Find where the given text appears and provide that cell's center as (X, Y) coordinate. 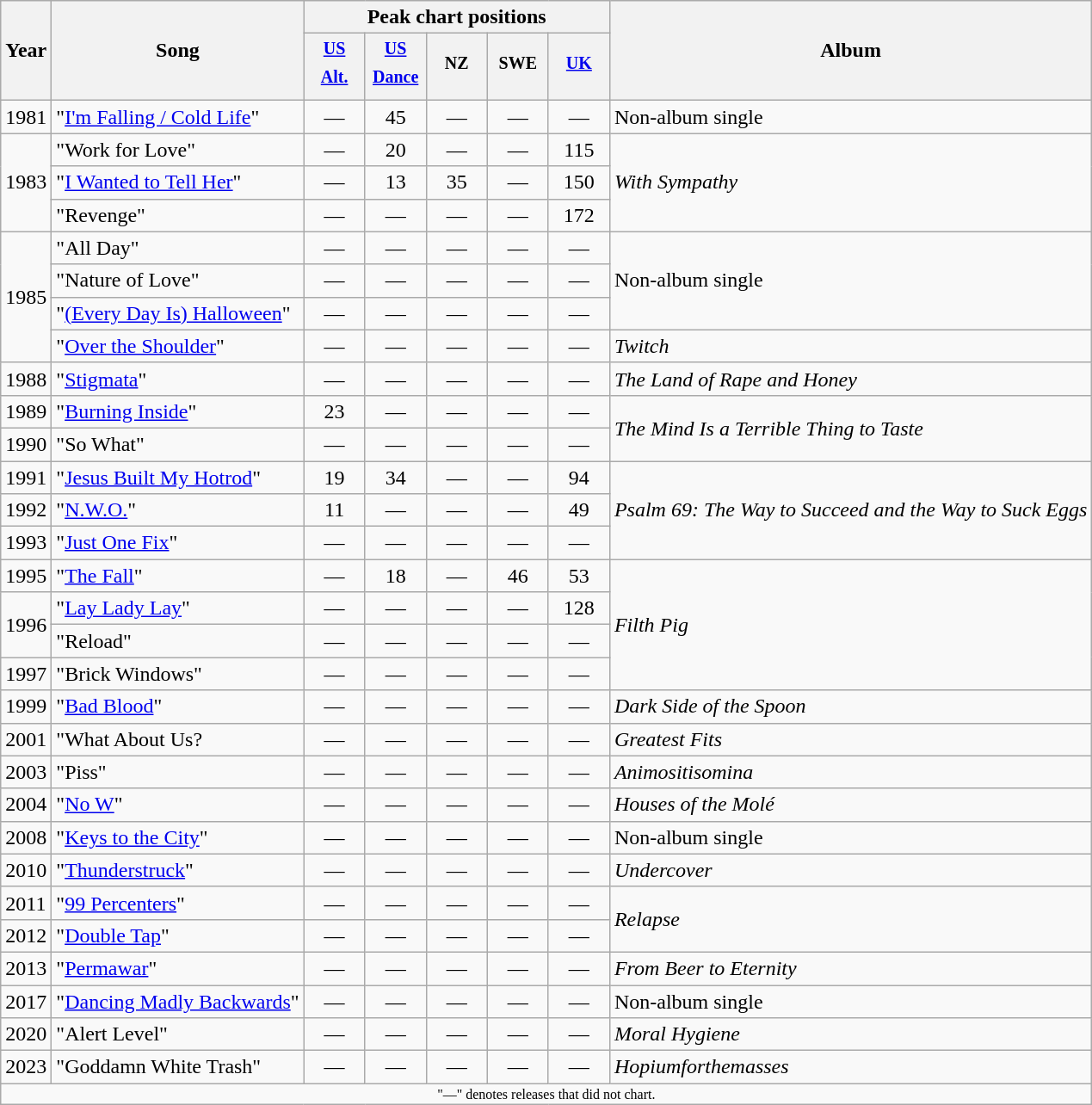
"Thunderstruck" (177, 870)
1990 (26, 444)
1996 (26, 625)
"Brick Windows" (177, 674)
Peak chart positions (456, 17)
"Lay Lady Lay" (177, 608)
23 (334, 411)
2017 (26, 1002)
2008 (26, 837)
2004 (26, 805)
"Stigmata" (177, 379)
128 (578, 608)
35 (456, 182)
18 (396, 576)
Relapse (850, 919)
53 (578, 576)
The Land of Rape and Honey (850, 379)
2003 (26, 772)
USAlt. (334, 67)
"Over the Shoulder" (177, 346)
46 (518, 576)
94 (578, 478)
"Revenge" (177, 215)
"Bad Blood" (177, 707)
Greatest Fits (850, 739)
The Mind Is a Terrible Thing to Taste (850, 428)
1992 (26, 510)
"Goddamn White Trash" (177, 1067)
"Alert Level" (177, 1034)
"What About Us? (177, 739)
Album (850, 51)
"The Fall" (177, 576)
2023 (26, 1067)
1991 (26, 478)
Undercover (850, 870)
SWE (518, 67)
Filth Pig (850, 625)
"No W" (177, 805)
1983 (26, 182)
1988 (26, 379)
45 (396, 117)
1985 (26, 297)
Moral Hygiene (850, 1034)
"All Day" (177, 248)
1989 (26, 411)
"Reload" (177, 641)
1995 (26, 576)
2020 (26, 1034)
"So What" (177, 444)
Psalm 69: The Way to Succeed and the Way to Suck Eggs (850, 510)
Hopiumforthemasses (850, 1067)
13 (396, 182)
20 (396, 150)
49 (578, 510)
From Beer to Eternity (850, 968)
1997 (26, 674)
With Sympathy (850, 182)
"N.W.O." (177, 510)
Animositisomina (850, 772)
1993 (26, 543)
Song (177, 51)
"Dancing Madly Backwards" (177, 1002)
NZ (456, 67)
US Dance (396, 67)
"Burning Inside" (177, 411)
"I'm Falling / Cold Life" (177, 117)
"(Every Day Is) Halloween" (177, 313)
2012 (26, 935)
"Nature of Love" (177, 281)
2010 (26, 870)
Houses of the Molé (850, 805)
"Piss" (177, 772)
19 (334, 478)
2011 (26, 903)
"Keys to the City" (177, 837)
1981 (26, 117)
UK (578, 67)
"—" denotes releases that did not chart. (546, 1094)
34 (396, 478)
Dark Side of the Spoon (850, 707)
"Double Tap" (177, 935)
Year (26, 51)
11 (334, 510)
"I Wanted to Tell Her" (177, 182)
Twitch (850, 346)
172 (578, 215)
150 (578, 182)
"Permawar" (177, 968)
"Just One Fix" (177, 543)
"99 Percenters" (177, 903)
2001 (26, 739)
115 (578, 150)
"Work for Love" (177, 150)
2013 (26, 968)
"Jesus Built My Hotrod" (177, 478)
1999 (26, 707)
